Provide the (X, Y) coordinate of the cell's center where the given text is located.  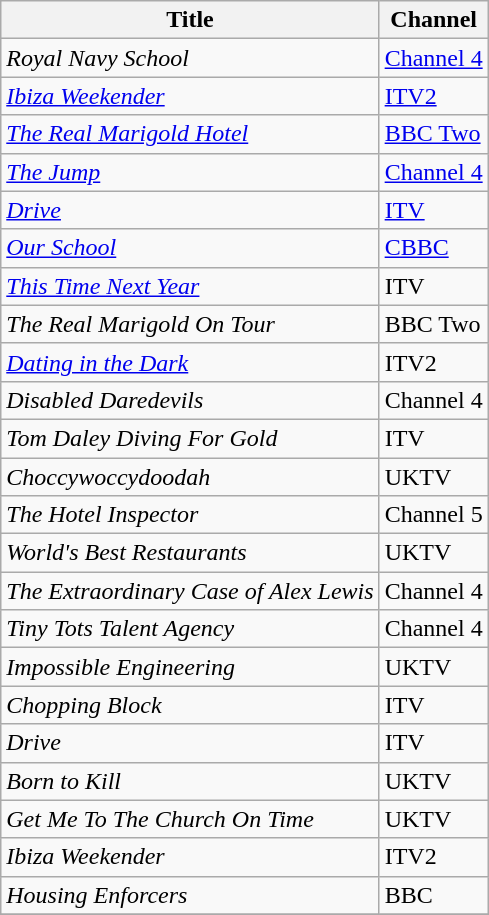
Choccywoccydoodah (190, 477)
Housing Enforcers (190, 895)
Channel (434, 20)
BBC (434, 895)
Chopping Block (190, 705)
Born to Kill (190, 781)
The Extraordinary Case of Alex Lewis (190, 591)
Impossible Engineering (190, 667)
The Hotel Inspector (190, 515)
World's Best Restaurants (190, 553)
Dating in the Dark (190, 362)
The Real Marigold On Tour (190, 324)
Royal Navy School (190, 58)
Title (190, 20)
Get Me To The Church On Time (190, 819)
Tiny Tots Talent Agency (190, 629)
Disabled Daredevils (190, 400)
This Time Next Year (190, 286)
The Jump (190, 172)
Our School (190, 248)
Channel 5 (434, 515)
The Real Marigold Hotel (190, 134)
CBBC (434, 248)
Tom Daley Diving For Gold (190, 438)
